Pinpoint the cell where the given text exists, returning its (x, y) midpoint coordinate. 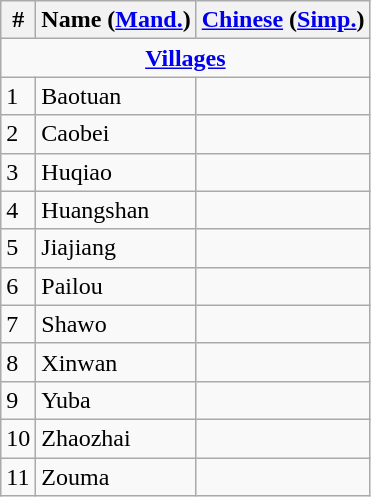
Zouma (116, 477)
Name (Mand.) (116, 20)
10 (18, 438)
Huangshan (116, 210)
Huqiao (116, 172)
Xinwan (116, 362)
8 (18, 362)
Baotuan (116, 96)
4 (18, 210)
3 (18, 172)
Villages (186, 58)
11 (18, 477)
2 (18, 134)
6 (18, 286)
1 (18, 96)
7 (18, 324)
Shawo (116, 324)
Pailou (116, 286)
Zhaozhai (116, 438)
# (18, 20)
9 (18, 400)
Yuba (116, 400)
Caobei (116, 134)
5 (18, 248)
Chinese (Simp.) (283, 20)
Jiajiang (116, 248)
